Determine the (x, y) coordinate at the center of the cell enclosing the given text.  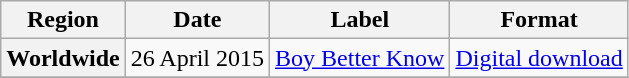
Worldwide (63, 58)
Region (63, 20)
Digital download (539, 58)
26 April 2015 (197, 58)
Label (360, 20)
Format (539, 20)
Boy Better Know (360, 58)
Date (197, 20)
